For the text-containing cell, return its midpoint in [X, Y] coordinate format. 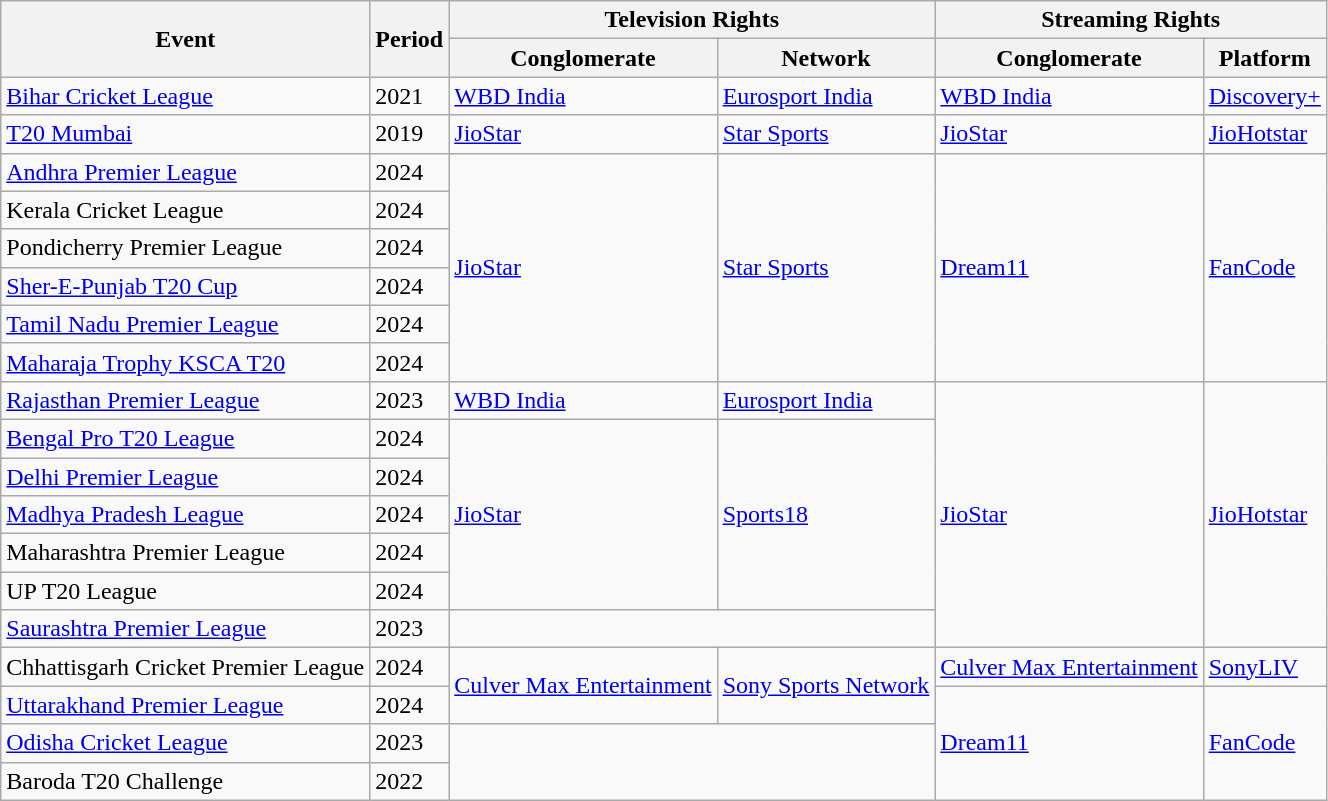
Television Rights [692, 20]
Bengal Pro T20 League [186, 438]
Saurashtra Premier League [186, 629]
Chhattisgarh Cricket Premier League [186, 667]
Kerala Cricket League [186, 210]
Platform [1264, 58]
Maharaja Trophy KSCA T20 [186, 362]
Andhra Premier League [186, 172]
Discovery+ [1264, 96]
SonyLIV [1264, 667]
Streaming Rights [1131, 20]
Maharashtra Premier League [186, 553]
Tamil Nadu Premier League [186, 324]
2021 [410, 96]
Period [410, 39]
Sony Sports Network [826, 686]
2022 [410, 781]
T20 Mumbai [186, 134]
Bihar Cricket League [186, 96]
Event [186, 39]
Baroda T20 Challenge [186, 781]
Sher-E-Punjab T20 Cup [186, 286]
Sports18 [826, 514]
Odisha Cricket League [186, 743]
2019 [410, 134]
Pondicherry Premier League [186, 248]
UP T20 League [186, 591]
Delhi Premier League [186, 477]
Madhya Pradesh League [186, 515]
Network [826, 58]
Rajasthan Premier League [186, 400]
Uttarakhand Premier League [186, 705]
